Extract the (x, y) coordinate from the center of the cell holding the provided text.  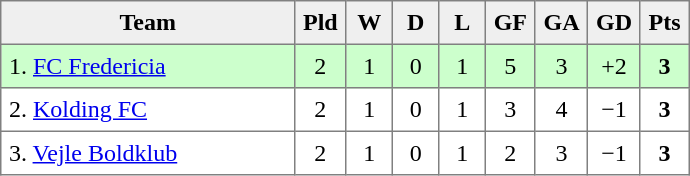
GD (614, 23)
1. FC Fredericia (148, 66)
+2 (614, 66)
5 (510, 66)
2. Kolding FC (148, 110)
Team (148, 23)
GF (510, 23)
3. Vejle Boldklub (148, 153)
Pts (664, 23)
D (415, 23)
4 (561, 110)
L (462, 23)
Pld (320, 23)
GA (561, 23)
W (369, 23)
